Return the (x, y) coordinate for the center point of the cell that contains the specified text.  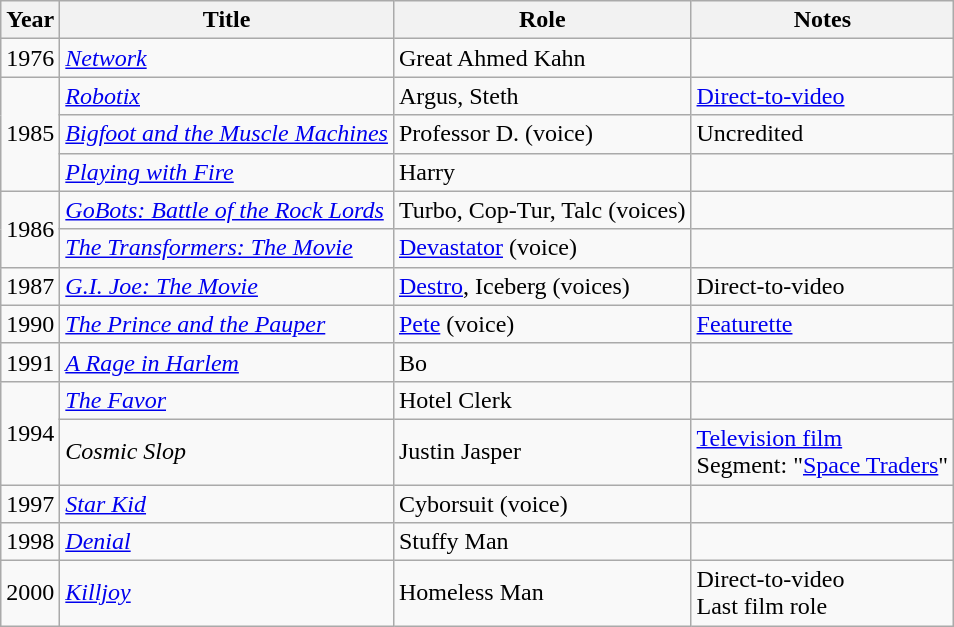
Homeless Man (542, 594)
Destro, Iceberg (voices) (542, 286)
Harry (542, 172)
Turbo, Cop-Tur, Talc (voices) (542, 210)
1987 (30, 286)
Television filmSegment: "Space Traders" (822, 452)
1994 (30, 432)
Direct-to-videoLast film role (822, 594)
The Prince and the Pauper (227, 324)
Pete (voice) (542, 324)
The Favor (227, 400)
Denial (227, 542)
Title (227, 20)
Notes (822, 20)
Role (542, 20)
Network (227, 58)
Star Kid (227, 503)
Bo (542, 362)
2000 (30, 594)
Great Ahmed Kahn (542, 58)
Killjoy (227, 594)
Argus, Steth (542, 96)
Justin Jasper (542, 452)
1985 (30, 134)
1986 (30, 229)
GoBots: Battle of the Rock Lords (227, 210)
Bigfoot and the Muscle Machines (227, 134)
1998 (30, 542)
Playing with Fire (227, 172)
Professor D. (voice) (542, 134)
Cyborsuit (voice) (542, 503)
Robotix (227, 96)
1990 (30, 324)
1976 (30, 58)
A Rage in Harlem (227, 362)
Year (30, 20)
G.I. Joe: The Movie (227, 286)
The Transformers: The Movie (227, 248)
1997 (30, 503)
1991 (30, 362)
Cosmic Slop (227, 452)
Stuffy Man (542, 542)
Uncredited (822, 134)
Hotel Clerk (542, 400)
Featurette (822, 324)
Devastator (voice) (542, 248)
